Provide the [x, y] coordinate of the cell's center where the given text is located.  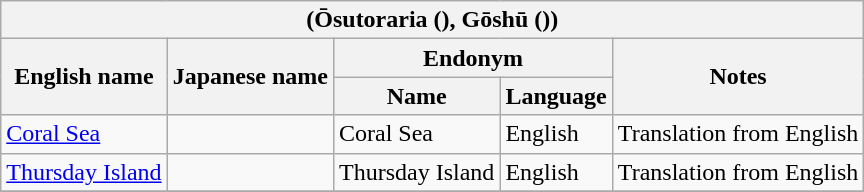
Language [556, 96]
Endonym [474, 58]
Notes [738, 77]
English name [84, 77]
Japanese name [250, 77]
(Ōsutoraria (), Gōshū ()) [432, 20]
Name [417, 96]
